From the cell containing the given text, extract its center point as [x, y] coordinate. 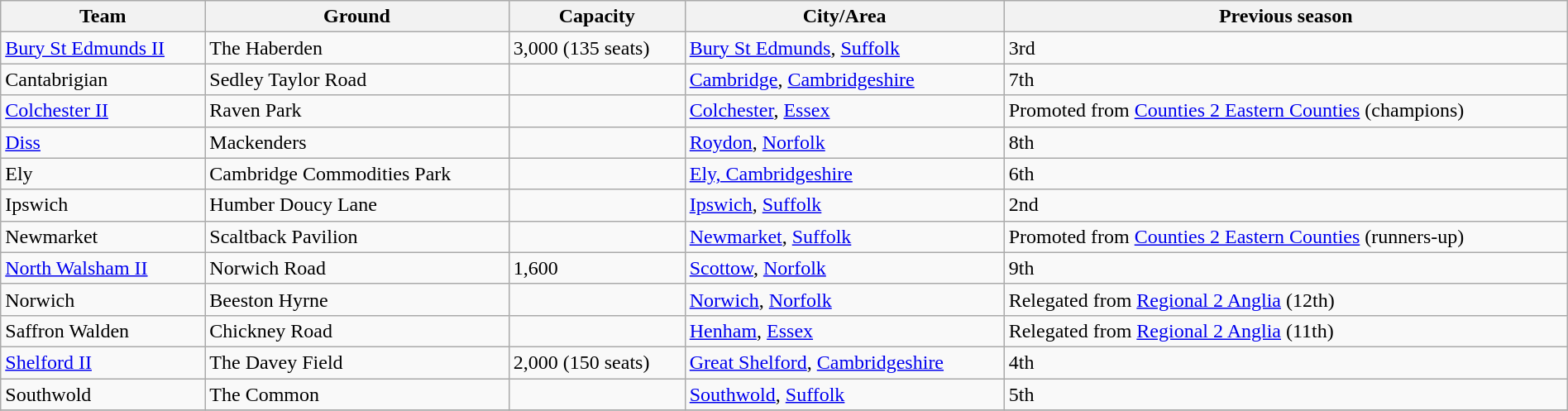
Ipswich [103, 205]
3rd [1285, 48]
Sedley Taylor Road [357, 79]
Ground [357, 17]
Saffron Walden [103, 331]
3,000 (135 seats) [597, 48]
Norwich Road [357, 268]
Southwold [103, 394]
The Davey Field [357, 362]
7th [1285, 79]
2nd [1285, 205]
North Walsham II [103, 268]
Shelford II [103, 362]
Newmarket [103, 237]
Capacity [597, 17]
Great Shelford, Cambridgeshire [844, 362]
Southwold, Suffolk [844, 394]
Chickney Road [357, 331]
8th [1285, 142]
Norwich [103, 299]
The Common [357, 394]
Relegated from Regional 2 Anglia (12th) [1285, 299]
Humber Doucy Lane [357, 205]
Bury St Edmunds II [103, 48]
Mackenders [357, 142]
Newmarket, Suffolk [844, 237]
4th [1285, 362]
Roydon, Norfolk [844, 142]
Colchester II [103, 111]
Relegated from Regional 2 Anglia (11th) [1285, 331]
Beeston Hyrne [357, 299]
Henham, Essex [844, 331]
The Haberden [357, 48]
Scottow, Norfolk [844, 268]
5th [1285, 394]
Raven Park [357, 111]
Cambridge Commodities Park [357, 174]
Team [103, 17]
Promoted from Counties 2 Eastern Counties (runners-up) [1285, 237]
Ely [103, 174]
Colchester, Essex [844, 111]
Bury St Edmunds, Suffolk [844, 48]
9th [1285, 268]
Ipswich, Suffolk [844, 205]
Ely, Cambridgeshire [844, 174]
Diss [103, 142]
2,000 (150 seats) [597, 362]
6th [1285, 174]
Previous season [1285, 17]
City/Area [844, 17]
Norwich, Norfolk [844, 299]
Cantabrigian [103, 79]
Scaltback Pavilion [357, 237]
1,600 [597, 268]
Cambridge, Cambridgeshire [844, 79]
Promoted from Counties 2 Eastern Counties (champions) [1285, 111]
